Locate the cell with the specified text and output its (X, Y) center coordinate. 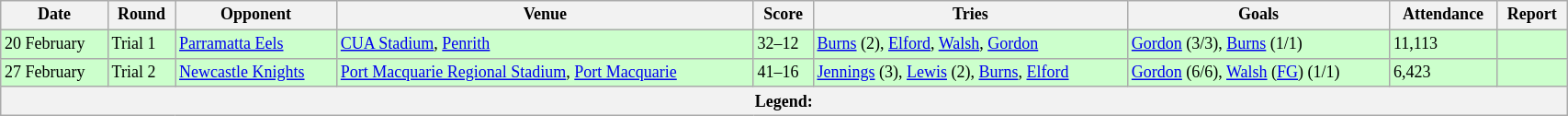
Opponent (256, 15)
Attendance (1444, 15)
Round (141, 15)
Date (54, 15)
32–12 (783, 44)
Trial 1 (141, 44)
27 February (54, 72)
Port Macquarie Regional Stadium, Port Macquarie (545, 72)
20 February (54, 44)
Gordon (3/3), Burns (1/1) (1258, 44)
Jennings (3), Lewis (2), Burns, Elford (970, 72)
Score (783, 15)
Gordon (6/6), Walsh (FG) (1/1) (1258, 72)
Tries (970, 15)
Legend: (784, 101)
Report (1532, 15)
Venue (545, 15)
Goals (1258, 15)
41–16 (783, 72)
Newcastle Knights (256, 72)
CUA Stadium, Penrith (545, 44)
Trial 2 (141, 72)
Parramatta Eels (256, 44)
11,113 (1444, 44)
Burns (2), Elford, Walsh, Gordon (970, 44)
6,423 (1444, 72)
